Locate the cell with the specified text and output its (X, Y) center coordinate. 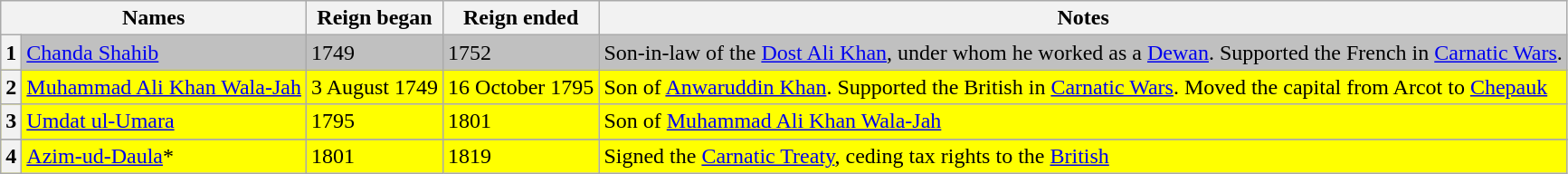
Son of Anwaruddin Khan. Supported the British in Carnatic Wars. Moved the capital from Arcot to Chepauk (1084, 87)
Son-in-law of the Dost Ali Khan, under whom he worked as a Dewan. Supported the French in Carnatic Wars. (1084, 53)
Chanda Shahib (165, 53)
1749 (375, 53)
1819 (521, 156)
Notes (1084, 18)
Reign ended (521, 18)
3 (11, 121)
2 (11, 87)
3 August 1749 (375, 87)
1 (11, 53)
Muhammad Ali Khan Wala-Jah (165, 87)
1795 (375, 121)
Azim-ud-Daula* (165, 156)
Signed the Carnatic Treaty, ceding tax rights to the British (1084, 156)
Reign began (375, 18)
16 October 1795 (521, 87)
Names (154, 18)
Umdat ul-Umara (165, 121)
4 (11, 156)
Son of Muhammad Ali Khan Wala-Jah (1084, 121)
1752 (521, 53)
